Identify which cell holds the provided text, then report its (x, y) central coordinate. 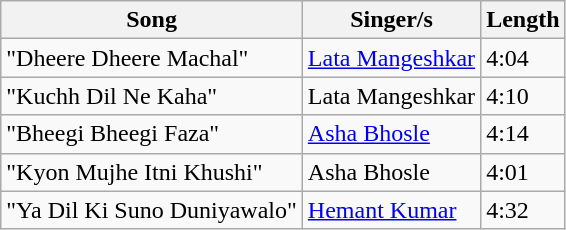
"Ya Dil Ki Suno Duniyawalo" (152, 210)
4:32 (523, 210)
Length (523, 20)
"Bheegi Bheegi Faza" (152, 134)
"Kyon Mujhe Itni Khushi" (152, 172)
4:14 (523, 134)
Song (152, 20)
"Kuchh Dil Ne Kaha" (152, 96)
Hemant Kumar (391, 210)
Singer/s (391, 20)
"Dheere Dheere Machal" (152, 58)
4:01 (523, 172)
4:04 (523, 58)
4:10 (523, 96)
